From the cell containing the given text, extract its center point as (x, y) coordinate. 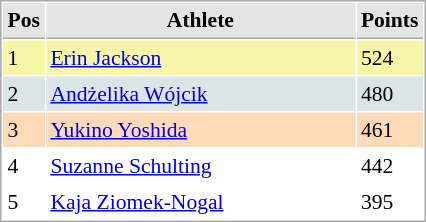
480 (390, 93)
2 (24, 93)
Pos (24, 21)
395 (390, 201)
524 (390, 57)
442 (390, 165)
Athlete (200, 21)
5 (24, 201)
Andżelika Wójcik (200, 93)
1 (24, 57)
Points (390, 21)
Suzanne Schulting (200, 165)
3 (24, 129)
Kaja Ziomek-Nogal (200, 201)
461 (390, 129)
4 (24, 165)
Erin Jackson (200, 57)
Yukino Yoshida (200, 129)
